Output the [X, Y] coordinate of the center of the cell containing the given text.  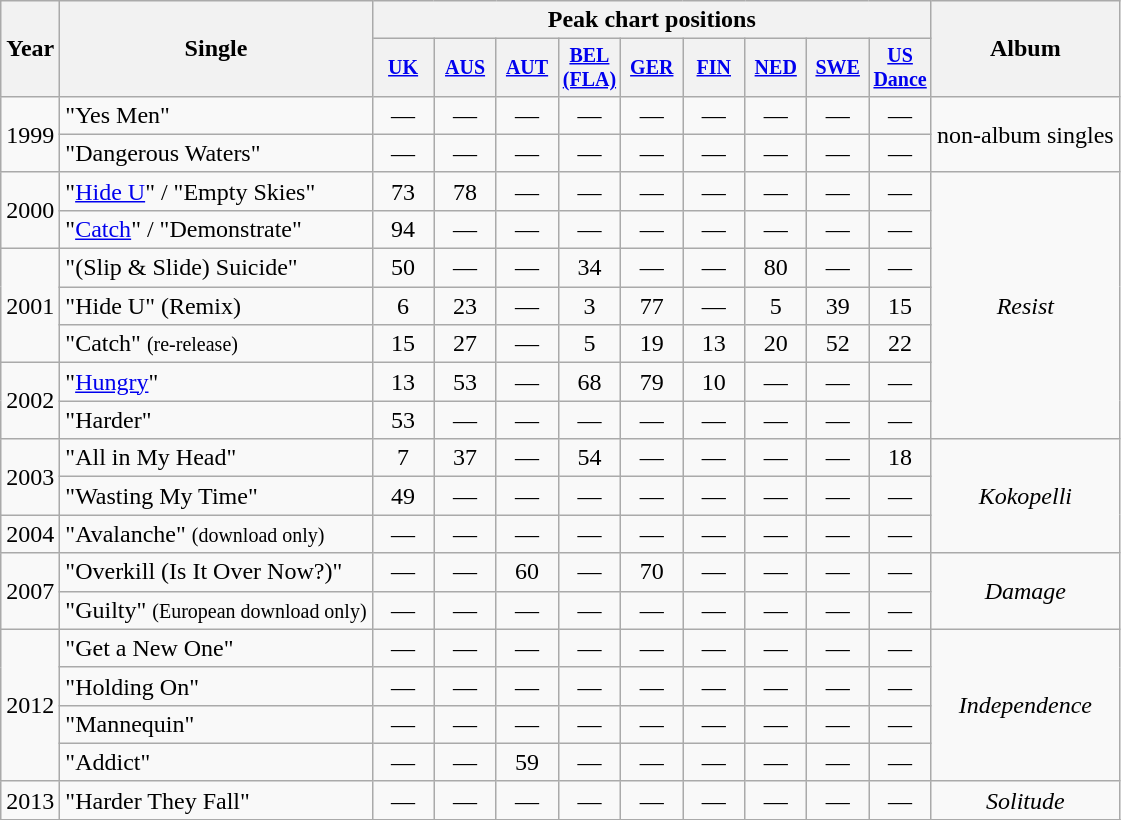
"Catch" / "Demonstrate" [216, 229]
"Hide U" / "Empty Skies" [216, 191]
22 [900, 344]
68 [590, 382]
78 [465, 191]
"Guilty" (European download only) [216, 610]
50 [403, 268]
2012 [30, 705]
"Yes Men" [216, 115]
2013 [30, 800]
2007 [30, 591]
7 [403, 458]
19 [652, 344]
Solitude [1025, 800]
BEL(FLA) [590, 68]
"Dangerous Waters" [216, 153]
Damage [1025, 591]
"Wasting My Time" [216, 496]
"Get a New One" [216, 648]
AUS [465, 68]
NED [776, 68]
6 [403, 306]
"Holding On" [216, 686]
73 [403, 191]
2002 [30, 401]
"Harder" [216, 420]
37 [465, 458]
3 [590, 306]
54 [590, 458]
70 [652, 572]
"Addict" [216, 762]
27 [465, 344]
AUT [527, 68]
"Hungry" [216, 382]
79 [652, 382]
FIN [714, 68]
UK [403, 68]
1999 [30, 134]
Single [216, 49]
SWE [838, 68]
10 [714, 382]
77 [652, 306]
Independence [1025, 705]
"Overkill (Is It Over Now?)" [216, 572]
2000 [30, 210]
"Harder They Fall" [216, 800]
2004 [30, 534]
"All in My Head" [216, 458]
23 [465, 306]
20 [776, 344]
"Mannequin" [216, 724]
49 [403, 496]
"(Slip & Slide) Suicide" [216, 268]
"Avalanche" (download only) [216, 534]
Peak chart positions [652, 20]
USDance [900, 68]
18 [900, 458]
94 [403, 229]
59 [527, 762]
Year [30, 49]
Album [1025, 49]
GER [652, 68]
Kokopelli [1025, 496]
80 [776, 268]
34 [590, 268]
2001 [30, 306]
52 [838, 344]
"Catch" (re-release) [216, 344]
non-album singles [1025, 134]
"Hide U" (Remix) [216, 306]
2003 [30, 477]
Resist [1025, 305]
60 [527, 572]
39 [838, 306]
